Capture the cell that displays the provided text and extract its [x, y] central coordinate. 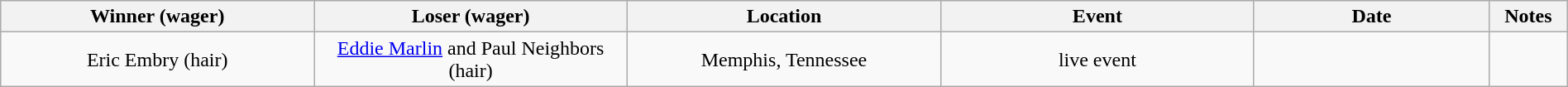
Winner (wager) [157, 17]
live event [1097, 60]
Event [1097, 17]
Notes [1528, 17]
Loser (wager) [471, 17]
Eddie Marlin and Paul Neighbors (hair) [471, 60]
Memphis, Tennessee [784, 60]
Location [784, 17]
Eric Embry (hair) [157, 60]
Date [1371, 17]
